Capture the cell that displays the provided text and extract its [X, Y] central coordinate. 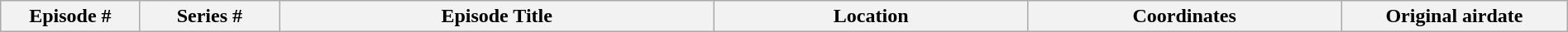
Original airdate [1455, 16]
Episode Title [497, 16]
Series # [209, 16]
Coordinates [1184, 16]
Location [872, 16]
Episode # [70, 16]
